Extract the [X, Y] coordinate from the center of the cell holding the provided text.  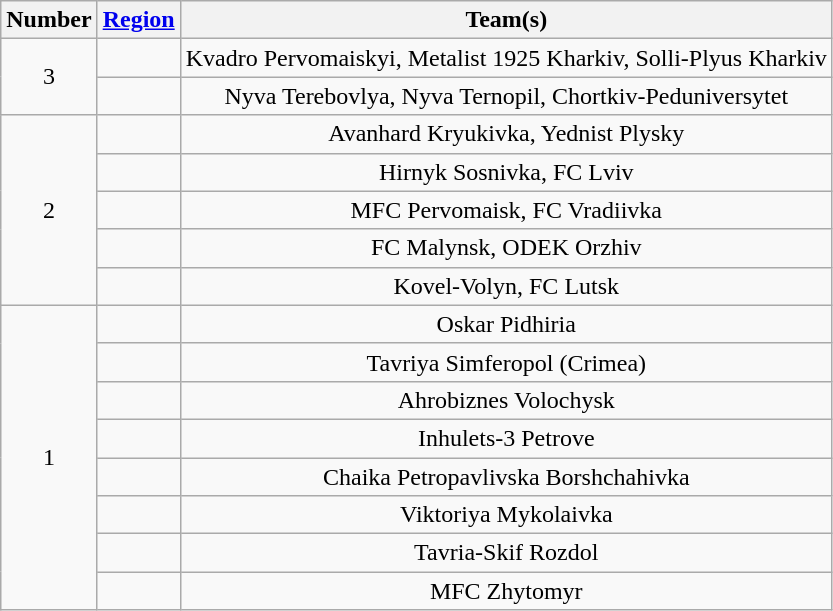
Ahrobiznes Volochysk [506, 400]
Hirnyk Sosnivka, FC Lviv [506, 172]
Viktoriya Mykolaivka [506, 515]
1 [49, 457]
Tavriya Simferopol (Crimea) [506, 362]
2 [49, 210]
FC Malynsk, ODEK Orzhiv [506, 248]
Oskar Pidhiria [506, 324]
Number [49, 20]
Kovel-Volyn, FC Lutsk [506, 286]
MFC Zhytomyr [506, 591]
Nyva Terebovlya, Nyva Ternopil, Chortkiv-Peduniversytet [506, 96]
Chaika Petropavlivska Borshchahivka [506, 477]
Inhulets-3 Petrove [506, 438]
Team(s) [506, 20]
MFC Pervomaisk, FC Vradiivka [506, 210]
3 [49, 77]
Region [138, 20]
Avanhard Kryukivka, Yednist Plysky [506, 134]
Kvadro Pervomaiskyi, Metalist 1925 Kharkiv, Solli-Plyus Kharkiv [506, 58]
Tavria-Skif Rozdol [506, 553]
